Capture the cell that displays the provided text and extract its [x, y] central coordinate. 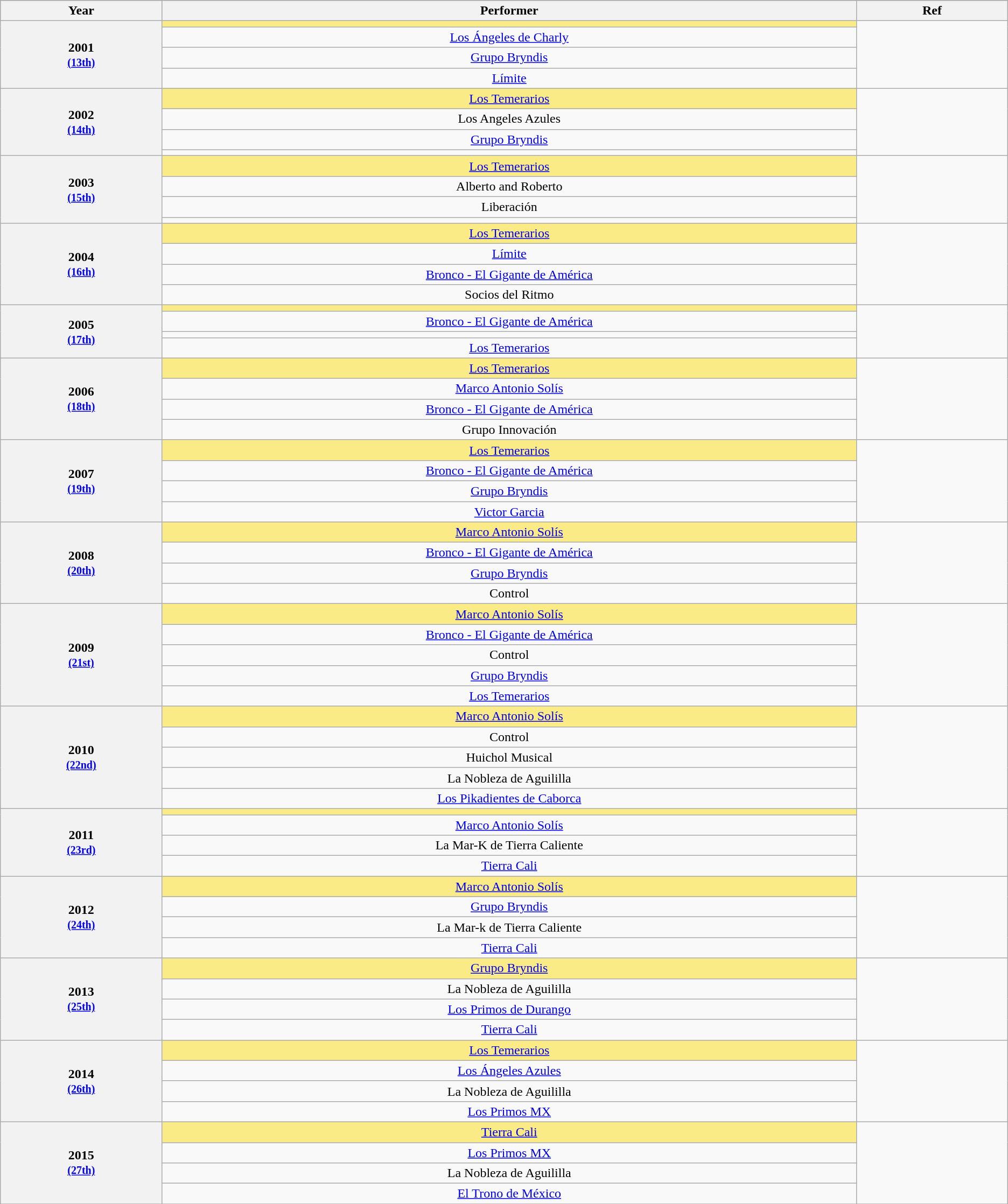
Huichol Musical [509, 757]
2003 (15th) [81, 189]
2011 (23rd) [81, 842]
2006 (18th) [81, 399]
La Mar-K de Tierra Caliente [509, 846]
2009 (21st) [81, 655]
Los Ángeles de Charly [509, 37]
Year [81, 11]
2007 (19th) [81, 481]
2013 (25th) [81, 999]
2005 (17th) [81, 332]
Grupo Innovación [509, 430]
2012 (24th) [81, 917]
2001 (13th) [81, 55]
2004 (16th) [81, 264]
2008 (20th) [81, 563]
2002 (14th) [81, 122]
Socios del Ritmo [509, 295]
Performer [509, 11]
Los Angeles Azules [509, 119]
2014 (26th) [81, 1081]
Los Pikadientes de Caborca [509, 798]
La Mar-k de Tierra Caliente [509, 927]
Los Primos de Durango [509, 1009]
2015 (27th) [81, 1163]
2010 (22nd) [81, 757]
Ref [933, 11]
Los Ángeles Azules [509, 1071]
Victor Garcia [509, 512]
El Trono de México [509, 1194]
Liberación [509, 207]
Alberto and Roberto [509, 186]
